Return [x, y] of the center of cell containing provided text 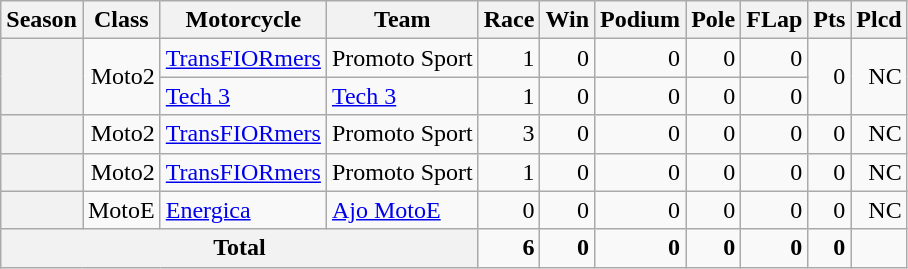
Ajo MotoE [402, 210]
Motorcycle [243, 20]
MotoE [121, 210]
FLap [774, 20]
Podium [640, 20]
6 [509, 248]
Energica [243, 210]
Team [402, 20]
Plcd [879, 20]
Race [509, 20]
Total [240, 248]
Win [568, 20]
Season [42, 20]
Pts [830, 20]
Pole [714, 20]
3 [509, 134]
Class [121, 20]
